Capture the cell that displays the provided text and extract its (x, y) central coordinate. 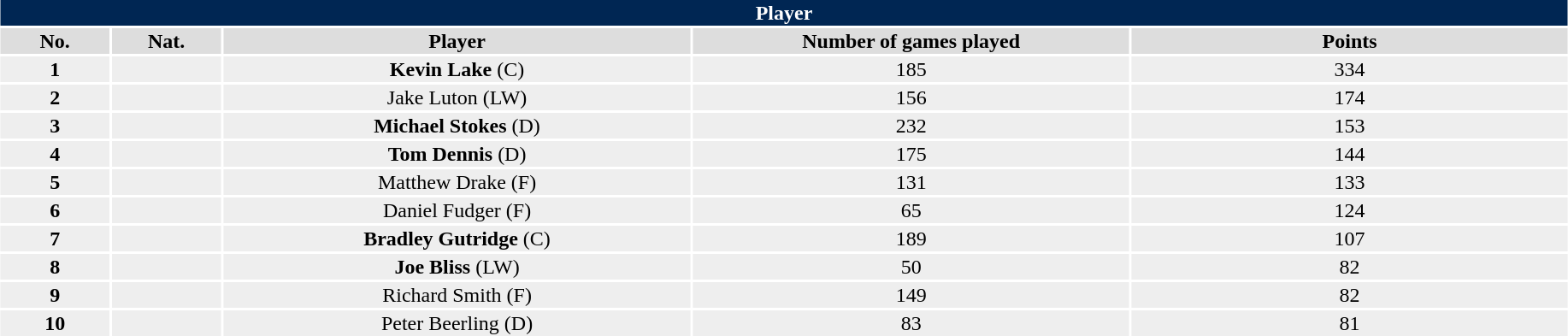
124 (1350, 210)
334 (1350, 69)
7 (55, 239)
131 (911, 182)
149 (911, 295)
Joe Bliss (LW) (457, 267)
Daniel Fudger (F) (457, 210)
Nat. (166, 41)
5 (55, 182)
Matthew Drake (F) (457, 182)
50 (911, 267)
Bradley Gutridge (C) (457, 239)
6 (55, 210)
Richard Smith (F) (457, 295)
3 (55, 126)
10 (55, 323)
65 (911, 210)
Jake Luton (LW) (457, 97)
185 (911, 69)
81 (1350, 323)
107 (1350, 239)
8 (55, 267)
2 (55, 97)
4 (55, 154)
9 (55, 295)
83 (911, 323)
No. (55, 41)
189 (911, 239)
Tom Dennis (D) (457, 154)
Number of games played (911, 41)
1 (55, 69)
133 (1350, 182)
144 (1350, 154)
156 (911, 97)
175 (911, 154)
232 (911, 126)
Points (1350, 41)
Kevin Lake (C) (457, 69)
153 (1350, 126)
Peter Beerling (D) (457, 323)
174 (1350, 97)
Michael Stokes (D) (457, 126)
